Detect which cell encompasses the target text, then output its (x, y) center coordinate. 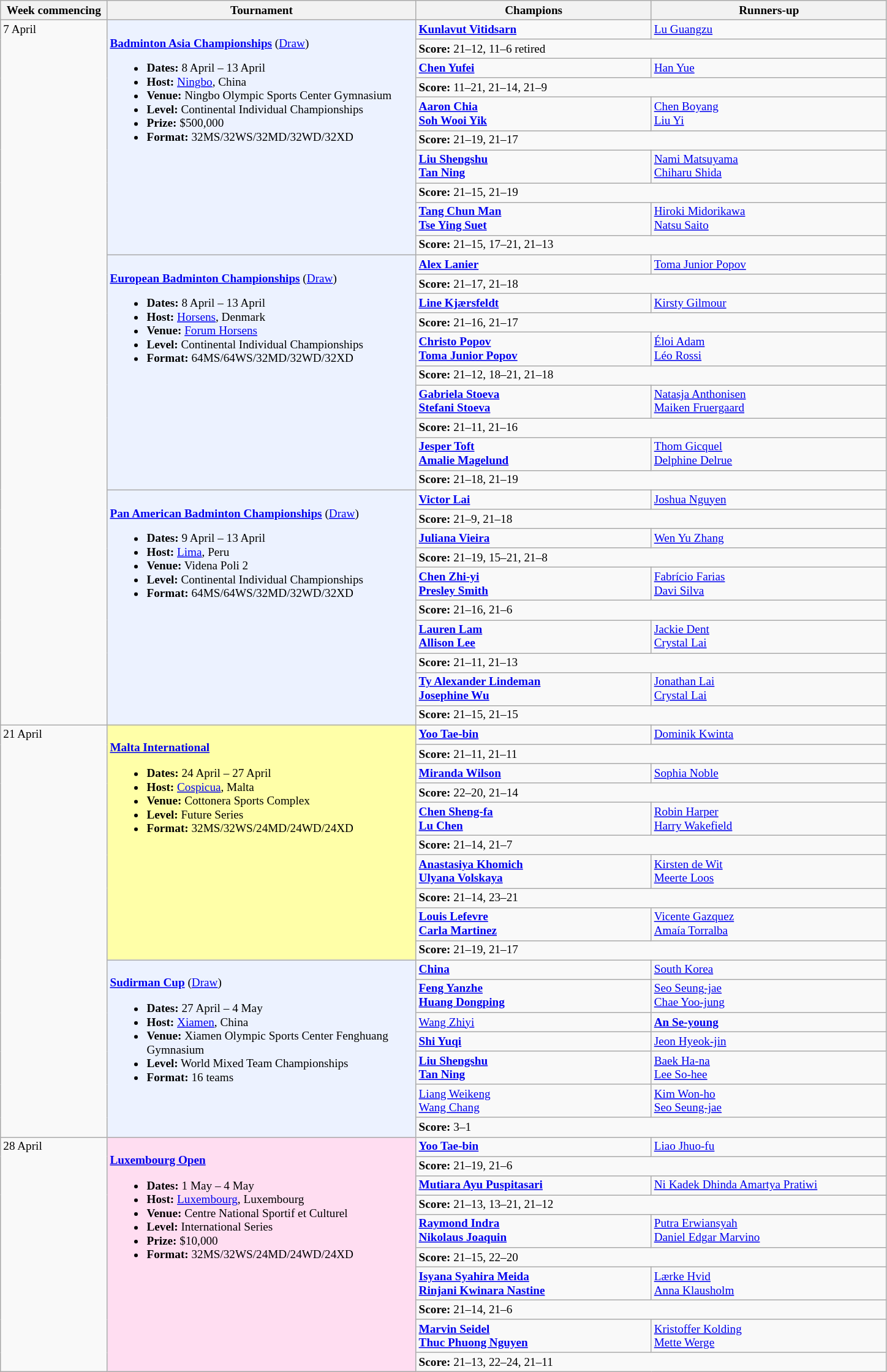
Ni Kadek Dhinda Amartya Pratiwi (769, 1185)
An Se-young (769, 1022)
Robin Harper Harry Wakefield (769, 819)
Aaron Chia Soh Wooi Yik (534, 114)
Han Yue (769, 68)
Score: 21–13, 13–21, 21–12 (651, 1205)
Score: 21–11, 21–13 (651, 662)
Champions (534, 10)
Score: 21–19, 21–6 (651, 1166)
Marvin Seidel Thuc Phuong Nguyen (534, 1336)
Putra Erwiansyah Daniel Edgar Marvino (769, 1231)
Jonathan Lai Crystal Lai (769, 689)
Kirsty Gilmour (769, 303)
21 April (54, 931)
Score: 21–16, 21–6 (651, 610)
Liao Jhuo-fu (769, 1147)
Jackie Dent Crystal Lai (769, 636)
Vicente Gazquez Amaía Torralba (769, 924)
Score: 21–9, 21–18 (651, 519)
Score: 21–16, 21–17 (651, 323)
China (534, 970)
Jesper Toft Amalie Magelund (534, 454)
Kirsten de Wit Meerte Loos (769, 871)
Christo Popov Toma Junior Popov (534, 349)
Week commencing (54, 10)
Kristoffer Kolding Mette Werge (769, 1336)
Raymond Indra Nikolaus Joaquin (534, 1231)
Score: 3–1 (651, 1127)
Score: 22–20, 21–14 (651, 793)
Feng Yanzhe Huang Dongping (534, 995)
Shi Yuqi (534, 1041)
Toma Junior Popov (769, 264)
Sophia Noble (769, 773)
Score: 21–18, 21–19 (651, 480)
Score: 11–21, 21–14, 21–9 (651, 88)
28 April (54, 1254)
Score: 21–11, 21–16 (651, 428)
Score: 21–14, 21–7 (651, 845)
Baek Ha-na Lee So-hee (769, 1068)
Jeon Hyeok-jin (769, 1041)
Chen Yufei (534, 68)
Hiroki Midorikawa Natsu Saito (769, 219)
Wang Zhiyi (534, 1022)
Score: 21–15, 17–21, 21–13 (651, 245)
Lauren Lam Allison Lee (534, 636)
Runners-up (769, 10)
Thom Gicquel Delphine Delrue (769, 454)
Score: 21–12, 11–6 retired (651, 49)
Score: 21–15, 21–15 (651, 715)
Dominik Kwinta (769, 735)
Chen Boyang Liu Yi (769, 114)
Liang Weikeng Wang Chang (534, 1101)
Anastasiya Khomich Ulyana Volskaya (534, 871)
Kunlavut Vitidsarn (534, 29)
Lærke Hvid Anna Klausholm (769, 1283)
Score: 21–12, 18–21, 21–18 (651, 375)
Joshua Nguyen (769, 500)
Isyana Syahira Meida Rinjani Kwinara Nastine (534, 1283)
Malta InternationalDates: 24 April – 27 AprilHost: Cospicua, MaltaVenue: Cottonera Sports ComplexLevel: Future SeriesFormat: 32MS/32WS/24MD/24WD/24XD (262, 842)
Natasja Anthonisen Maiken Fruergaard (769, 401)
Chen Zhi-yi Presley Smith (534, 584)
Louis Lefevre Carla Martinez (534, 924)
Kim Won-ho Seo Seung-jae (769, 1101)
Éloi Adam Léo Rossi (769, 349)
Fabrício Farias Davi Silva (769, 584)
Victor Lai (534, 500)
Score: 21–14, 21–6 (651, 1310)
Tang Chun Man Tse Ying Suet (534, 219)
Score: 21–11, 21–11 (651, 754)
Chen Sheng-fa Lu Chen (534, 819)
Score: 21–19, 15–21, 21–8 (651, 558)
Score: 21–15, 22–20 (651, 1258)
Lu Guangzu (769, 29)
Seo Seung-jae Chae Yoo-jung (769, 995)
7 April (54, 372)
Score: 21–17, 21–18 (651, 284)
Miranda Wilson (534, 773)
Gabriela Stoeva Stefani Stoeva (534, 401)
Score: 21–14, 23–21 (651, 898)
Score: 21–15, 21–19 (651, 193)
Tournament (262, 10)
Line Kjærsfeldt (534, 303)
Nami Matsuyama Chiharu Shida (769, 167)
Mutiara Ayu Puspitasari (534, 1185)
Alex Lanier (534, 264)
Ty Alexander Lindeman Josephine Wu (534, 689)
Score: 21–13, 22–24, 21–11 (651, 1362)
South Korea (769, 970)
Wen Yu Zhang (769, 538)
Juliana Vieira (534, 538)
